Capture the cell that displays the provided text and extract its (x, y) central coordinate. 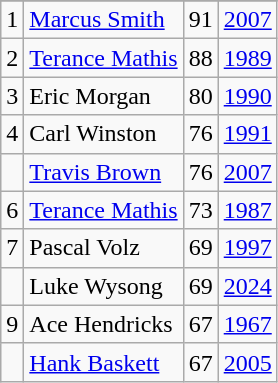
1989 (248, 58)
4 (12, 134)
7 (12, 248)
1991 (248, 134)
Pascal Volz (104, 248)
2 (12, 58)
Eric Morgan (104, 96)
Luke Wysong (104, 286)
1987 (248, 210)
2005 (248, 362)
73 (200, 210)
9 (12, 324)
Ace Hendricks (104, 324)
2024 (248, 286)
1967 (248, 324)
1997 (248, 248)
1990 (248, 96)
3 (12, 96)
91 (200, 20)
80 (200, 96)
88 (200, 58)
Marcus Smith (104, 20)
1 (12, 20)
Travis Brown (104, 172)
Carl Winston (104, 134)
Hank Baskett (104, 362)
6 (12, 210)
